Locate the cell with the specified text and output its [X, Y] center coordinate. 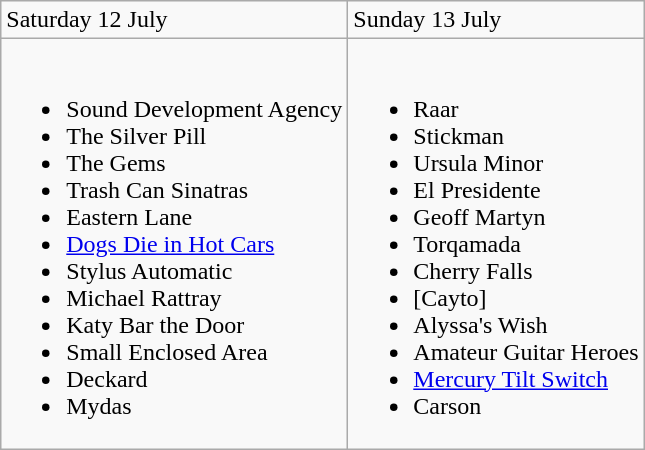
Saturday 12 July [174, 20]
Sunday 13 July [496, 20]
RaarStickmanUrsula MinorEl PresidenteGeoff MartynTorqamadaCherry Falls[Cayto]Alyssa's WishAmateur Guitar HeroesMercury Tilt SwitchCarson [496, 244]
